Locate the cell with the specified text and output its [X, Y] center coordinate. 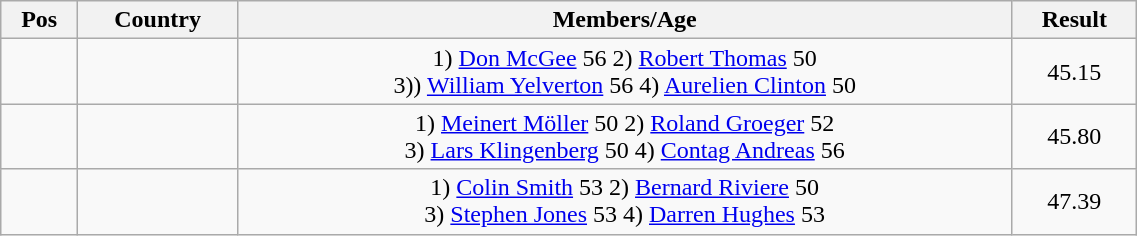
45.15 [1074, 72]
Members/Age [624, 20]
1) Meinert Möller 50 2) Roland Groeger 523) Lars Klingenberg 50 4) Contag Andreas 56 [624, 136]
Result [1074, 20]
47.39 [1074, 202]
Pos [40, 20]
1) Don McGee 56 2) Robert Thomas 503)) William Yelverton 56 4) Aurelien Clinton 50 [624, 72]
Country [158, 20]
45.80 [1074, 136]
1) Colin Smith 53 2) Bernard Riviere 503) Stephen Jones 53 4) Darren Hughes 53 [624, 202]
